Locate the cell with the specified text and output its (x, y) center coordinate. 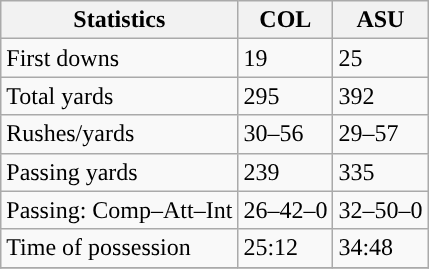
335 (380, 172)
26–42–0 (286, 210)
Time of possession (120, 248)
29–57 (380, 134)
First downs (120, 58)
Rushes/yards (120, 134)
34:48 (380, 248)
ASU (380, 20)
Passing: Comp–Att–Int (120, 210)
32–50–0 (380, 210)
239 (286, 172)
19 (286, 58)
COL (286, 20)
Total yards (120, 96)
295 (286, 96)
Statistics (120, 20)
392 (380, 96)
Passing yards (120, 172)
25 (380, 58)
25:12 (286, 248)
30–56 (286, 134)
